Search for the cell housing the specified text and yield its (x, y) center coordinate. 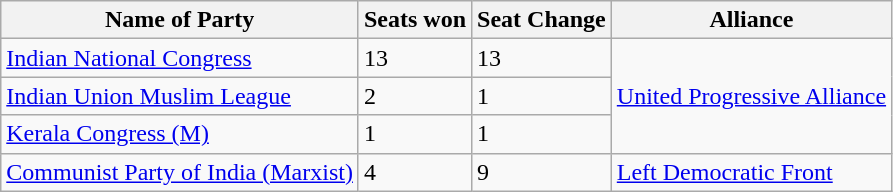
United Progressive Alliance (751, 96)
Indian Union Muslim League (180, 96)
Indian National Congress (180, 58)
Seats won (414, 20)
Kerala Congress (M) (180, 134)
2 (414, 96)
4 (414, 172)
Name of Party (180, 20)
Alliance (751, 20)
Left Democratic Front (751, 172)
Seat Change (542, 20)
Communist Party of India (Marxist) (180, 172)
9 (542, 172)
